Pinpoint the cell where the given text exists, returning its (x, y) midpoint coordinate. 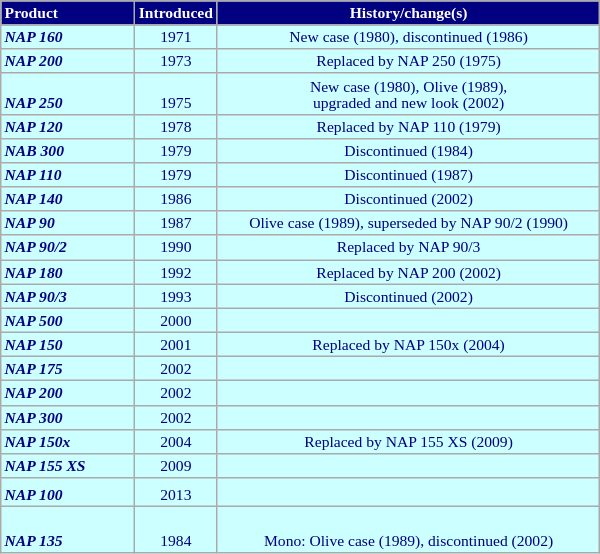
NAP 300 (68, 417)
1990 (176, 248)
Product (68, 13)
NAP 180 (68, 272)
NAP 150 (68, 345)
NAP 155 XS (68, 466)
Olive case (1989), superseded by NAP 90/2 (1990) (408, 224)
1978 (176, 127)
2001 (176, 345)
New case (1980), Olive (1989),upgraded and new look (2002) (408, 94)
NAP 90/2 (68, 248)
2004 (176, 442)
NAP 135 (68, 530)
New case (1980), discontinued (1986) (408, 37)
1973 (176, 62)
Discontinued (1984) (408, 151)
Replaced by NAP 110 (1979) (408, 127)
Replaced by NAP 250 (1975) (408, 62)
NAP 110 (68, 175)
1987 (176, 224)
Discontinued (1987) (408, 175)
NAP 500 (68, 320)
1975 (176, 94)
NAP 150x (68, 442)
NAP 140 (68, 199)
NAP 90/3 (68, 296)
NAP 120 (68, 127)
1984 (176, 530)
1992 (176, 272)
Replaced by NAP 200 (2002) (408, 272)
Introduced (176, 13)
2009 (176, 466)
2000 (176, 320)
1986 (176, 199)
Mono: Olive case (1989), discontinued (2002) (408, 530)
NAP 90 (68, 224)
NAP 100 (68, 492)
2013 (176, 492)
NAP 250 (68, 94)
NAP 160 (68, 37)
History/change(s) (408, 13)
Replaced by NAP 150x (2004) (408, 345)
1993 (176, 296)
Replaced by NAP 155 XS (2009) (408, 442)
NAB 300 (68, 151)
1971 (176, 37)
Replaced by NAP 90/3 (408, 248)
NAP 175 (68, 369)
